Pinpoint the cell where the given text exists, returning its (x, y) midpoint coordinate. 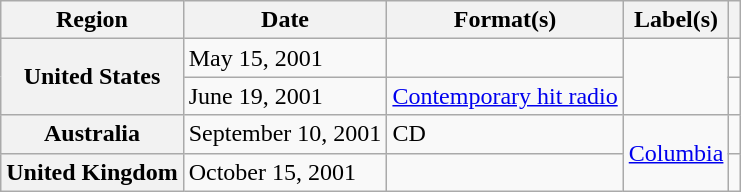
Contemporary hit radio (505, 96)
Label(s) (676, 20)
Region (92, 20)
Australia (92, 134)
United States (92, 77)
Date (285, 20)
October 15, 2001 (285, 172)
United Kingdom (92, 172)
Columbia (676, 153)
May 15, 2001 (285, 58)
CD (505, 134)
Format(s) (505, 20)
June 19, 2001 (285, 96)
September 10, 2001 (285, 134)
